Determine the (x, y) coordinate at the center of the cell enclosing the given text.  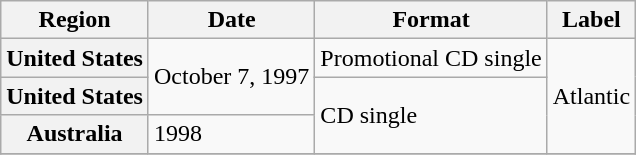
Date (231, 20)
Label (591, 20)
Atlantic (591, 96)
October 7, 1997 (231, 77)
Region (75, 20)
CD single (431, 115)
1998 (231, 134)
Format (431, 20)
Promotional CD single (431, 58)
Australia (75, 134)
